Return the (x, y) coordinate for the center point of the cell that contains the specified text.  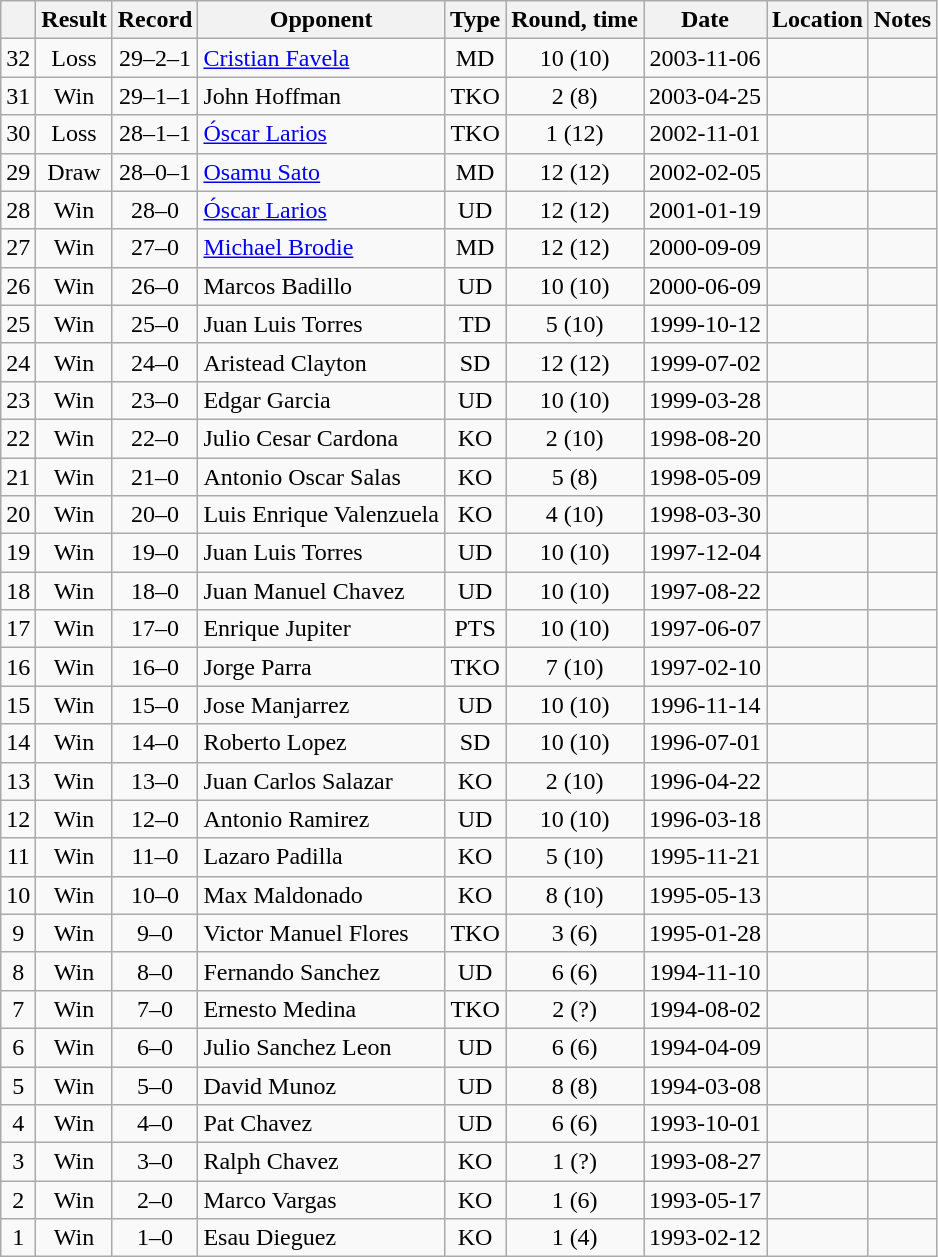
2–0 (155, 1200)
16 (18, 667)
12–0 (155, 819)
28 (18, 210)
Ernesto Medina (322, 1009)
25 (18, 324)
Cristian Favela (322, 58)
PTS (474, 629)
1994-03-08 (706, 1085)
29–1–1 (155, 96)
22 (18, 438)
2 (18, 1200)
4 (18, 1124)
26–0 (155, 286)
Julio Cesar Cardona (322, 438)
Aristead Clayton (322, 362)
24–0 (155, 362)
Round, time (575, 20)
32 (18, 58)
Osamu Sato (322, 172)
21 (18, 477)
1999-07-02 (706, 362)
Luis Enrique Valenzuela (322, 515)
1998-08-20 (706, 438)
1 (?) (575, 1162)
Antonio Ramirez (322, 819)
Marco Vargas (322, 1200)
18 (18, 591)
Edgar Garcia (322, 400)
8 (18, 971)
1997-06-07 (706, 629)
11–0 (155, 857)
19 (18, 553)
TD (474, 324)
12 (18, 819)
3 (6) (575, 933)
Type (474, 20)
3–0 (155, 1162)
1996-03-18 (706, 819)
6–0 (155, 1047)
1993-10-01 (706, 1124)
5 (8) (575, 477)
1 (18, 1238)
28–0 (155, 210)
7–0 (155, 1009)
2 (8) (575, 96)
Marcos Badillo (322, 286)
7 (18, 1009)
2000-06-09 (706, 286)
15–0 (155, 705)
1999-10-12 (706, 324)
7 (10) (575, 667)
8 (10) (575, 895)
Enrique Jupiter (322, 629)
Lazaro Padilla (322, 857)
1993-02-12 (706, 1238)
Jose Manjarrez (322, 705)
11 (18, 857)
22–0 (155, 438)
17 (18, 629)
Max Maldonado (322, 895)
1996-04-22 (706, 781)
27 (18, 248)
13–0 (155, 781)
1995-11-21 (706, 857)
1993-05-17 (706, 1200)
Juan Manuel Chavez (322, 591)
Juan Carlos Salazar (322, 781)
Michael Brodie (322, 248)
Draw (74, 172)
Opponent (322, 20)
8–0 (155, 971)
27–0 (155, 248)
4 (10) (575, 515)
18–0 (155, 591)
Date (706, 20)
25–0 (155, 324)
1993-08-27 (706, 1162)
5 (18, 1085)
2002-11-01 (706, 134)
John Hoffman (322, 96)
9 (18, 933)
1997-12-04 (706, 553)
31 (18, 96)
Esau Dieguez (322, 1238)
1994-11-10 (706, 971)
2 (?) (575, 1009)
29–2–1 (155, 58)
28–0–1 (155, 172)
1997-02-10 (706, 667)
20 (18, 515)
Jorge Parra (322, 667)
29 (18, 172)
10 (18, 895)
Location (818, 20)
4–0 (155, 1124)
19–0 (155, 553)
2003-04-25 (706, 96)
6 (18, 1047)
Fernando Sanchez (322, 971)
20–0 (155, 515)
1997-08-22 (706, 591)
23 (18, 400)
5–0 (155, 1085)
2003-11-06 (706, 58)
1999-03-28 (706, 400)
Result (74, 20)
Antonio Oscar Salas (322, 477)
1 (6) (575, 1200)
8 (8) (575, 1085)
2001-01-19 (706, 210)
13 (18, 781)
10–0 (155, 895)
16–0 (155, 667)
30 (18, 134)
1995-01-28 (706, 933)
Pat Chavez (322, 1124)
2000-09-09 (706, 248)
1998-03-30 (706, 515)
Notes (902, 20)
1995-05-13 (706, 895)
1994-08-02 (706, 1009)
26 (18, 286)
21–0 (155, 477)
2002-02-05 (706, 172)
Julio Sanchez Leon (322, 1047)
1998-05-09 (706, 477)
Victor Manuel Flores (322, 933)
9–0 (155, 933)
1 (4) (575, 1238)
3 (18, 1162)
Ralph Chavez (322, 1162)
1–0 (155, 1238)
1 (12) (575, 134)
23–0 (155, 400)
1996-11-14 (706, 705)
15 (18, 705)
17–0 (155, 629)
24 (18, 362)
14 (18, 743)
14–0 (155, 743)
Roberto Lopez (322, 743)
1996-07-01 (706, 743)
David Munoz (322, 1085)
Record (155, 20)
28–1–1 (155, 134)
1994-04-09 (706, 1047)
